Locate the cell with the specified text and output its [x, y] center coordinate. 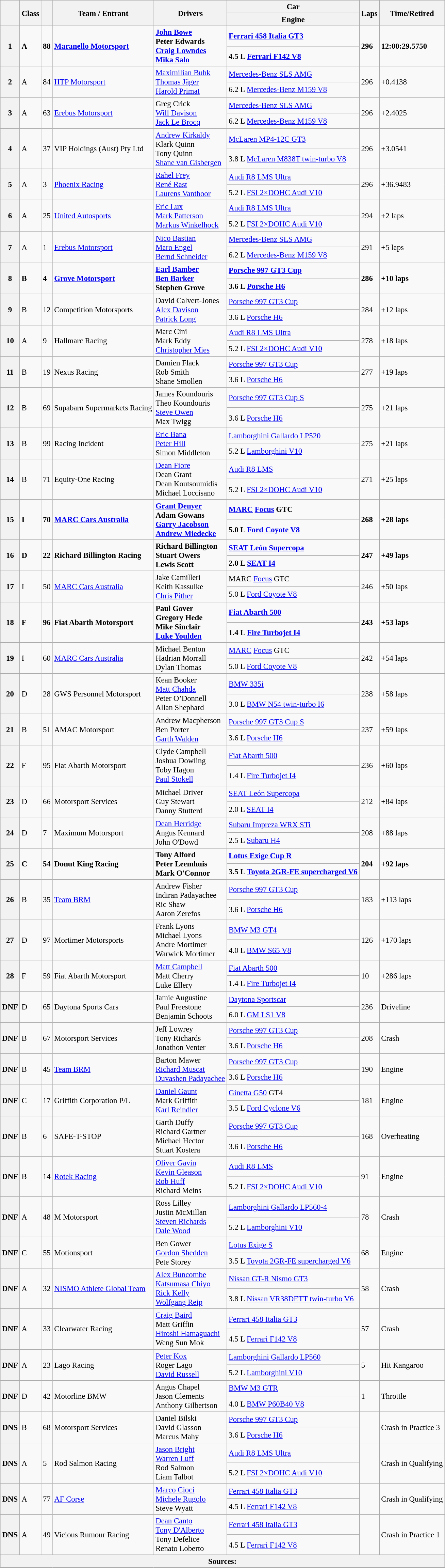
27 [10, 940]
168 [369, 1136]
Lamborghini Gallardo LP560-4 [293, 1207]
42 [47, 1396]
Nissan GT-R Nismo GT3 [293, 1279]
Earl Bamber Ben Barker Stephen Grove [191, 278]
Class [31, 13]
237 [369, 730]
96 [47, 623]
50 [47, 587]
+3.0541 [412, 149]
2.5 L Subaru H4 [293, 841]
91 [369, 1177]
+10 laps [412, 278]
Equity-One Racing [103, 480]
Vicious Rumour Racing [103, 1535]
Eric Bana Peter Hill Simon Middleton [191, 443]
Marco Cioci Michele Rugolo Steve Wyatt [191, 1499]
Mortimer Motorsports [103, 940]
Supabarn Supermarkets Racing [103, 408]
Laps [369, 13]
Dean Herridge Angus Kennard John O'Dowd [191, 833]
+60 laps [412, 766]
Angus Chapel Jason Clements Anthony Gilbertson [191, 1396]
Racing Incident [103, 443]
45 [47, 1069]
24 [10, 833]
181 [369, 1101]
+88 laps [412, 833]
Garth Duffy Richard Gartner Michael Hector Stuart Kostera [191, 1136]
+49 laps [412, 555]
AF Corse [103, 1499]
88 [47, 46]
Richard Billington Stuart Owers Lewis Scott [191, 555]
SAFE-T-STOP [103, 1136]
48 [47, 1217]
Ben Gower Gordon Shedden Pete Storey [191, 1253]
+286 laps [412, 976]
69 [47, 408]
268 [369, 520]
Driveline [412, 1007]
8 [10, 278]
54 [47, 864]
13 [10, 443]
247 [369, 555]
49 [47, 1535]
Phoenix Racing [103, 185]
Donut King Racing [103, 864]
Marc Cini Mark Eddy Christopher Mies [191, 341]
Nico Bastian Maro Engel Bernd Schneider [191, 247]
Peter Kox Roger Lago David Russell [191, 1365]
Eric Lux Mark Patterson Markus Winkelhock [191, 216]
291 [369, 247]
Andrew Kirkaldy Klark Quinn Tony Quinn Shane van Gisbergen [191, 149]
294 [369, 216]
+2 laps [412, 216]
55 [47, 1253]
Greg Crick Will Davison Jack Le Brocq [191, 113]
Paul Gover Gregory Hede Mike Sinclair Luke Youlden [191, 623]
Matt Campbell Matt Cherry Luke Ellery [191, 976]
M Motorsport [103, 1217]
Michael Driver Guy Stewart Danny Stutterd [191, 801]
+113 laps [412, 900]
Grant Denyer Adam Gowans Garry Jacobson Andrew Miedecke [191, 520]
Clyde Campbell Joshua Dowling Toby Hagon Paul Stokell [191, 766]
+28 laps [412, 520]
GWS Personnel Motorsport [103, 694]
Subaru Impreza WRX STi [293, 825]
4.0 L BMW P60B40 V8 [293, 1404]
+0.4138 [412, 82]
77 [47, 1499]
Damien Flack Rob Smith Shane Smollen [191, 372]
20 [10, 694]
John Bowe Peter Edwards Craig Lowndes Mika Salo [191, 46]
BMW 335i [293, 684]
284 [369, 310]
246 [369, 587]
190 [369, 1069]
Car [293, 7]
Dean Fiore Dean Grant Dean Koutsoumidis Michael Loccisano [191, 480]
58 [369, 1289]
Dean Canto Tony D'Alberto Tony Defelice Renato Loberto [191, 1535]
+59 laps [412, 730]
+36.9483 [412, 185]
Rotek Racing [103, 1177]
3.0 L BMW N54 twin-turbo I6 [293, 704]
Lago Racing [103, 1365]
BMW M3 GTR [293, 1388]
32 [47, 1289]
97 [47, 940]
Craig Baird Matt Griffin Hiroshi Hamaguachi Weng Sun Mok [191, 1329]
Jamie Augustine Paul Freestone Benjamin Schoots [191, 1007]
95 [47, 766]
United Autosports [103, 216]
Grove Motorsport [103, 278]
26 [10, 900]
Rod Salmon Racing [103, 1463]
278 [369, 341]
51 [47, 730]
BMW M3 GT4 [293, 930]
Tony Alford Peter Leemhuis Mark O'Connor [191, 864]
Throttle [412, 1396]
35 [47, 900]
+53 laps [412, 623]
242 [369, 658]
Daytona Sportscar [293, 999]
Andrew Macpherson Ben Porter Garth Walden [191, 730]
204 [369, 864]
Nexus Racing [103, 372]
Maranello Motorsport [103, 46]
+54 laps [412, 658]
Jeff Lowrey Tony Richards Jonathon Venter [191, 1038]
Daytona Sports Cars [103, 1007]
59 [47, 976]
286 [369, 278]
71 [47, 480]
243 [369, 623]
212 [369, 801]
+12 laps [412, 310]
Kean Booker Matt Chahda Peter O’Donnell Allan Shephard [191, 694]
Maximilian Buhk Thomas Jäger Harold Primat [191, 82]
271 [369, 480]
Maximum Motorsport [103, 833]
6.0 L GM LS1 V8 [293, 1015]
57 [369, 1329]
60 [47, 658]
66 [47, 801]
Team / Entrant [103, 13]
Motionsport [103, 1253]
65 [47, 1007]
Hallmarc Racing [103, 341]
+19 laps [412, 372]
Lotus Exige S [293, 1245]
67 [47, 1038]
Daniel Gaunt Mark Griffith Karl Reindler [191, 1101]
Rahel Frey René Rast Laurens Vanthoor [191, 185]
12:00:29.5750 [412, 46]
Michael Benton Hadrian Morrall Dylan Thomas [191, 658]
4.0 L BMW S65 V8 [293, 950]
Motorline BMW [103, 1396]
16 [10, 555]
+84 laps [412, 801]
37 [47, 149]
Competition Motorsports [103, 310]
Andrew Fisher Indiran Padayachee Ric Shaw Aaron Zerefos [191, 900]
33 [47, 1329]
+18 laps [412, 341]
Griffith Corporation P/L [103, 1101]
HTP Motorsport [103, 82]
+5 laps [412, 247]
99 [47, 443]
Richard Billington Racing [103, 555]
183 [369, 900]
63 [47, 113]
+50 laps [412, 587]
+92 laps [412, 864]
Hit Kangaroo [412, 1365]
+170 laps [412, 940]
2 [10, 82]
Overheating [412, 1136]
Lamborghini Gallardo LP560 [293, 1357]
Time/Retired [412, 13]
3.5 L Ford Cyclone V6 [293, 1108]
Lamborghini Gallardo LP520 [293, 436]
15 [10, 520]
+2.4025 [412, 113]
Alex Buncombe Katsumasa Chiyo Rick Kelly Wolfgang Reip [191, 1289]
3.8 L Nissan VR38DETT twin-turbo V6 [293, 1299]
AMAC Motorsport [103, 730]
NISMO Athlete Global Team [103, 1289]
VIP Holdings (Aust) Pty Ltd [103, 149]
Crash in Practice 1 [412, 1535]
Ross Lilley Justin McMillan Steven Richards Dale Wood [191, 1217]
+25 laps [412, 480]
James Koundouris Theo Koundouris Steve Owen Max Twigg [191, 408]
78 [369, 1217]
McLaren MP4-12C GT3 [293, 139]
Jake Camilleri Keith Kassulke Chris Pither [191, 587]
Jason Bright Warren Luff Rod Salmon Liam Talbot [191, 1463]
Clearwater Racing [103, 1329]
Ginetta G50 GT4 [293, 1093]
3.8 L McLaren M838T twin-turbo V8 [293, 159]
11 [10, 372]
Crash in Practice 3 [412, 1427]
238 [369, 694]
84 [47, 82]
Frank Lyons Michael Lyons Andre Mortimer Warwick Mortimer [191, 940]
277 [369, 372]
Oliver Gavin Kevin Gleason Rob Huff Richard Meins [191, 1177]
18 [10, 623]
Barton Mawer Richard Muscat Duvashen Padayachee [191, 1069]
David Calvert-Jones Alex Davison Patrick Long [191, 310]
Drivers [191, 13]
21 [10, 730]
Lotus Exige Cup R [293, 856]
Sources: [222, 1561]
+58 laps [412, 694]
Daniel Bilski David Glasson Marcus Mahy [191, 1427]
126 [369, 940]
70 [47, 520]
